Scan for the cell matching the given text and deliver its [x, y] coordinate at center. 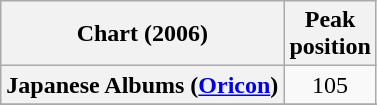
Chart (2006) [142, 34]
105 [330, 85]
Japanese Albums (Oricon) [142, 85]
Peakposition [330, 34]
